From the cell containing the given text, extract its center point as [x, y] coordinate. 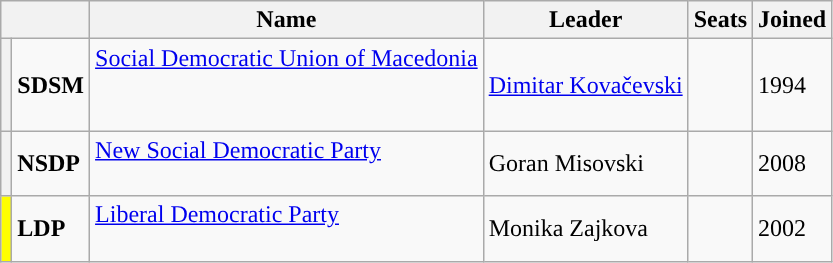
2008 [792, 164]
2002 [792, 228]
Monika Zajkova [586, 228]
New Social Democratic Party [287, 164]
LDP [51, 228]
Joined [792, 20]
Social Democratic Union of Macedonia [287, 85]
Leader [586, 20]
Name [287, 20]
1994 [792, 85]
SDSM [51, 85]
Goran Misovski [586, 164]
Liberal Democratic Party [287, 228]
Seats [720, 20]
Dimitar Kovačevski [586, 85]
NSDP [51, 164]
